From the cell containing the given text, extract its center point as [x, y] coordinate. 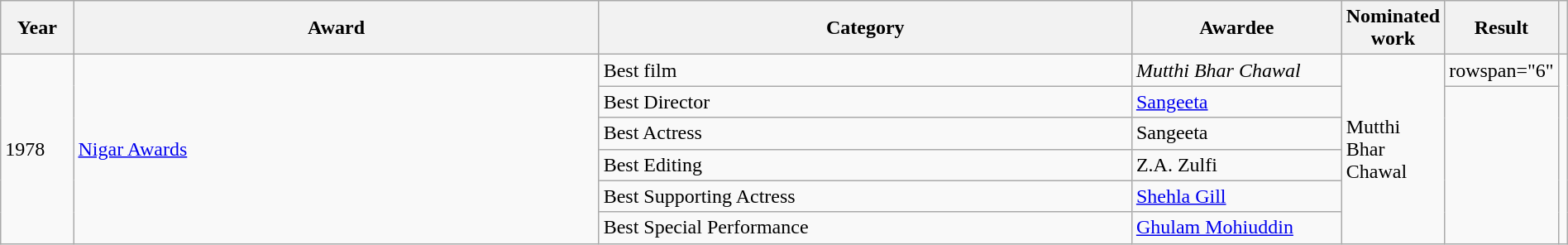
Ghulam Mohiuddin [1236, 228]
Best Director [865, 102]
Category [865, 28]
Best Supporting Actress [865, 196]
Result [1502, 28]
rowspan="6" [1502, 70]
Z.A. Zulfi [1236, 165]
Best film [865, 70]
Best Actress [865, 133]
Awardee [1236, 28]
Best Editing [865, 165]
Nominated work [1393, 28]
Shehla Gill [1236, 196]
Best Special Performance [865, 228]
1978 [37, 149]
Award [336, 28]
Year [37, 28]
Nigar Awards [336, 149]
